Detect which cell encompasses the target text, then output its [X, Y] center coordinate. 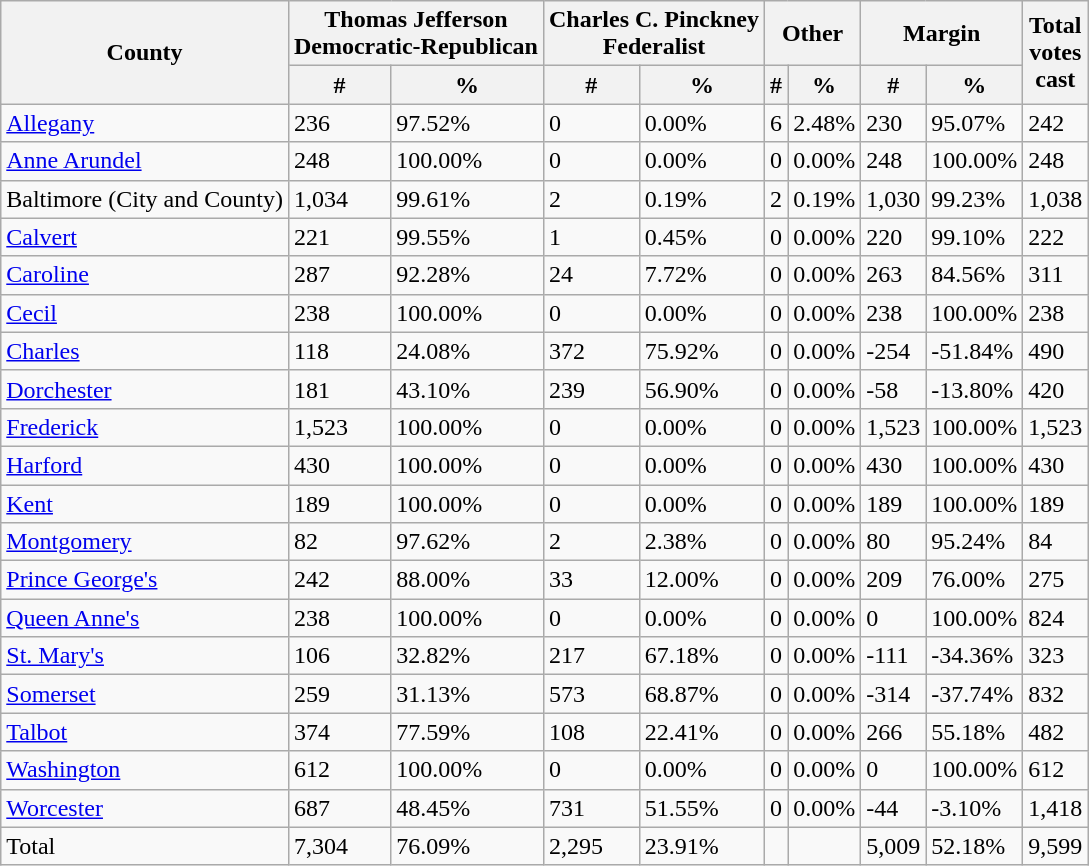
266 [894, 732]
52.18% [974, 846]
230 [894, 123]
6 [776, 123]
2.48% [824, 123]
275 [1056, 580]
222 [1056, 237]
323 [1056, 656]
Queen Anne's [145, 618]
1,030 [894, 199]
181 [339, 389]
76.09% [468, 846]
55.18% [974, 732]
Montgomery [145, 542]
84.56% [974, 275]
263 [894, 275]
-3.10% [974, 808]
23.91% [702, 846]
236 [339, 123]
Caroline [145, 275]
420 [1056, 389]
82 [339, 542]
259 [339, 694]
48.45% [468, 808]
Somerset [145, 694]
Cecil [145, 313]
Total [145, 846]
220 [894, 237]
99.61% [468, 199]
374 [339, 732]
84 [1056, 542]
95.24% [974, 542]
7.72% [702, 275]
-111 [894, 656]
97.62% [468, 542]
95.07% [974, 123]
43.10% [468, 389]
824 [1056, 618]
-254 [894, 351]
-314 [894, 694]
-34.36% [974, 656]
Calvert [145, 237]
Worcester [145, 808]
75.92% [702, 351]
0.45% [702, 237]
5,009 [894, 846]
24.08% [468, 351]
118 [339, 351]
217 [591, 656]
Baltimore (City and County) [145, 199]
99.55% [468, 237]
88.00% [468, 580]
2,295 [591, 846]
Charles [145, 351]
490 [1056, 351]
99.23% [974, 199]
99.10% [974, 237]
22.41% [702, 732]
24 [591, 275]
56.90% [702, 389]
106 [339, 656]
108 [591, 732]
Totalvotescast [1056, 52]
Allegany [145, 123]
Talbot [145, 732]
Kent [145, 503]
12.00% [702, 580]
Harford [145, 465]
221 [339, 237]
68.87% [702, 694]
9,599 [1056, 846]
832 [1056, 694]
287 [339, 275]
80 [894, 542]
97.52% [468, 123]
731 [591, 808]
-44 [894, 808]
Other [813, 34]
1,034 [339, 199]
-51.84% [974, 351]
482 [1056, 732]
Washington [145, 770]
7,304 [339, 846]
Anne Arundel [145, 161]
239 [591, 389]
Dorchester [145, 389]
Thomas JeffersonDemocratic-Republican [416, 34]
County [145, 52]
-37.74% [974, 694]
31.13% [468, 694]
51.55% [702, 808]
209 [894, 580]
Charles C. PinckneyFederalist [654, 34]
76.00% [974, 580]
92.28% [468, 275]
32.82% [468, 656]
Margin [942, 34]
Prince George's [145, 580]
573 [591, 694]
77.59% [468, 732]
1,038 [1056, 199]
2.38% [702, 542]
St. Mary's [145, 656]
372 [591, 351]
-13.80% [974, 389]
Frederick [145, 427]
1 [591, 237]
1,418 [1056, 808]
-58 [894, 389]
311 [1056, 275]
67.18% [702, 656]
33 [591, 580]
687 [339, 808]
